Identify which cell holds the provided text, then report its [x, y] central coordinate. 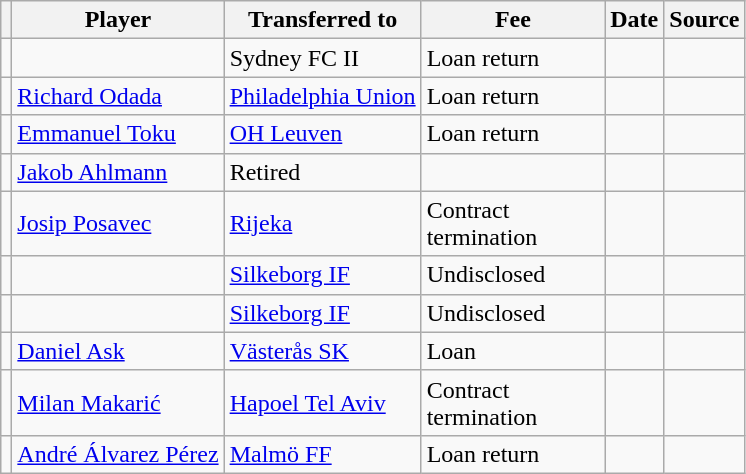
Fee [513, 20]
André Álvarez Pérez [118, 454]
Richard Odada [118, 96]
Emmanuel Toku [118, 134]
Sydney FC II [322, 58]
Daniel Ask [118, 351]
Rijeka [322, 224]
Philadelphia Union [322, 96]
Hapoel Tel Aviv [322, 402]
Milan Makarić [118, 402]
Retired [322, 172]
Malmö FF [322, 454]
Source [704, 20]
OH Leuven [322, 134]
Västerås SK [322, 351]
Loan [513, 351]
Date [634, 20]
Josip Posavec [118, 224]
Jakob Ahlmann [118, 172]
Player [118, 20]
Transferred to [322, 20]
